From the cell containing the given text, extract its center point as (x, y) coordinate. 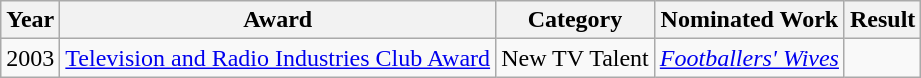
New TV Talent (576, 58)
Footballers' Wives (749, 58)
Result (882, 20)
Award (278, 20)
Year (30, 20)
Nominated Work (749, 20)
Category (576, 20)
2003 (30, 58)
Television and Radio Industries Club Award (278, 58)
